Capture the cell that displays the provided text and extract its (x, y) central coordinate. 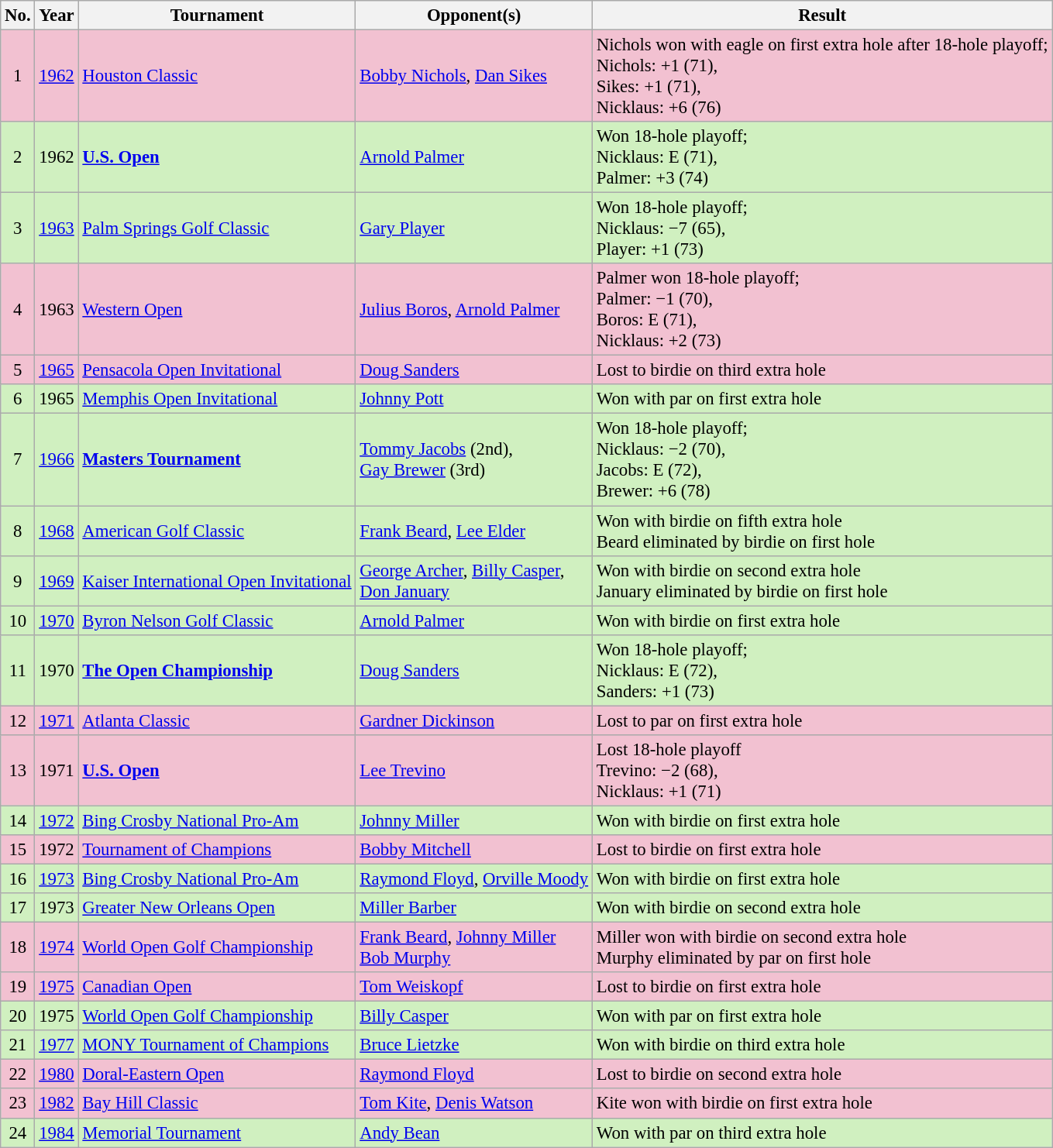
14 (18, 820)
10 (18, 620)
11 (18, 670)
Bay Hill Classic (217, 1104)
15 (18, 850)
Gardner Dickinson (474, 720)
Tournament of Champions (217, 850)
Raymond Floyd (474, 1074)
Masters Tournament (217, 460)
22 (18, 1074)
Bobby Nichols, Dan Sikes (474, 76)
Pensacola Open Invitational (217, 370)
Kaiser International Open Invitational (217, 581)
Johnny Miller (474, 820)
Kite won with birdie on first extra hole (821, 1104)
Year (57, 15)
Western Open (217, 310)
Houston Classic (217, 76)
Gary Player (474, 229)
Lost to birdie on third extra hole (821, 370)
Tom Kite, Denis Watson (474, 1104)
Julius Boros, Arnold Palmer (474, 310)
Bobby Mitchell (474, 850)
20 (18, 1016)
13 (18, 771)
Won 18-hole playoff;Nicklaus: E (71),Palmer: +3 (74) (821, 157)
Won 18-hole playoff;Nicklaus: −2 (70),Jacobs: E (72),Brewer: +6 (78) (821, 460)
Doral-Eastern Open (217, 1074)
Frank Beard, Johnny Miller Bob Murphy (474, 948)
16 (18, 878)
Palmer won 18-hole playoff;Palmer: −1 (70),Boros: E (71),Nicklaus: +2 (73) (821, 310)
Bruce Lietzke (474, 1045)
Lost to birdie on second extra hole (821, 1074)
Memphis Open Invitational (217, 399)
1974 (57, 948)
Greater New Orleans Open (217, 908)
Atlanta Classic (217, 720)
Andy Bean (474, 1133)
Nichols won with eagle on first extra hole after 18-hole playoff;Nichols: +1 (71),Sikes: +1 (71),Nicklaus: +6 (76) (821, 76)
Palm Springs Golf Classic (217, 229)
18 (18, 948)
Miller Barber (474, 908)
Result (821, 15)
4 (18, 310)
1980 (57, 1074)
1969 (57, 581)
7 (18, 460)
Lost 18-hole playoffTrevino: −2 (68),Nicklaus: +1 (71) (821, 771)
Canadian Open (217, 987)
21 (18, 1045)
3 (18, 229)
American Golf Classic (217, 531)
9 (18, 581)
23 (18, 1104)
1968 (57, 531)
8 (18, 531)
Tom Weiskopf (474, 987)
1966 (57, 460)
19 (18, 987)
1984 (57, 1133)
Johnny Pott (474, 399)
24 (18, 1133)
MONY Tournament of Champions (217, 1045)
1 (18, 76)
1982 (57, 1104)
Memorial Tournament (217, 1133)
Byron Nelson Golf Classic (217, 620)
6 (18, 399)
Won 18-hole playoff;Nicklaus: E (72),Sanders: +1 (73) (821, 670)
Won with birdie on second extra holeJanuary eliminated by birdie on first hole (821, 581)
Billy Casper (474, 1016)
Won with birdie on third extra hole (821, 1045)
George Archer, Billy Casper, Don January (474, 581)
2 (18, 157)
1977 (57, 1045)
No. (18, 15)
Won with par on third extra hole (821, 1133)
Won with birdie on second extra hole (821, 908)
Lee Trevino (474, 771)
Tournament (217, 15)
The Open Championship (217, 670)
17 (18, 908)
Frank Beard, Lee Elder (474, 531)
Miller won with birdie on second extra holeMurphy eliminated by par on first hole (821, 948)
5 (18, 370)
Raymond Floyd, Orville Moody (474, 878)
Opponent(s) (474, 15)
Lost to par on first extra hole (821, 720)
Won 18-hole playoff;Nicklaus: −7 (65),Player: +1 (73) (821, 229)
Tommy Jacobs (2nd), Gay Brewer (3rd) (474, 460)
12 (18, 720)
Won with birdie on fifth extra holeBeard eliminated by birdie on first hole (821, 531)
